Pinpoint the cell where the given text exists, returning its [x, y] midpoint coordinate. 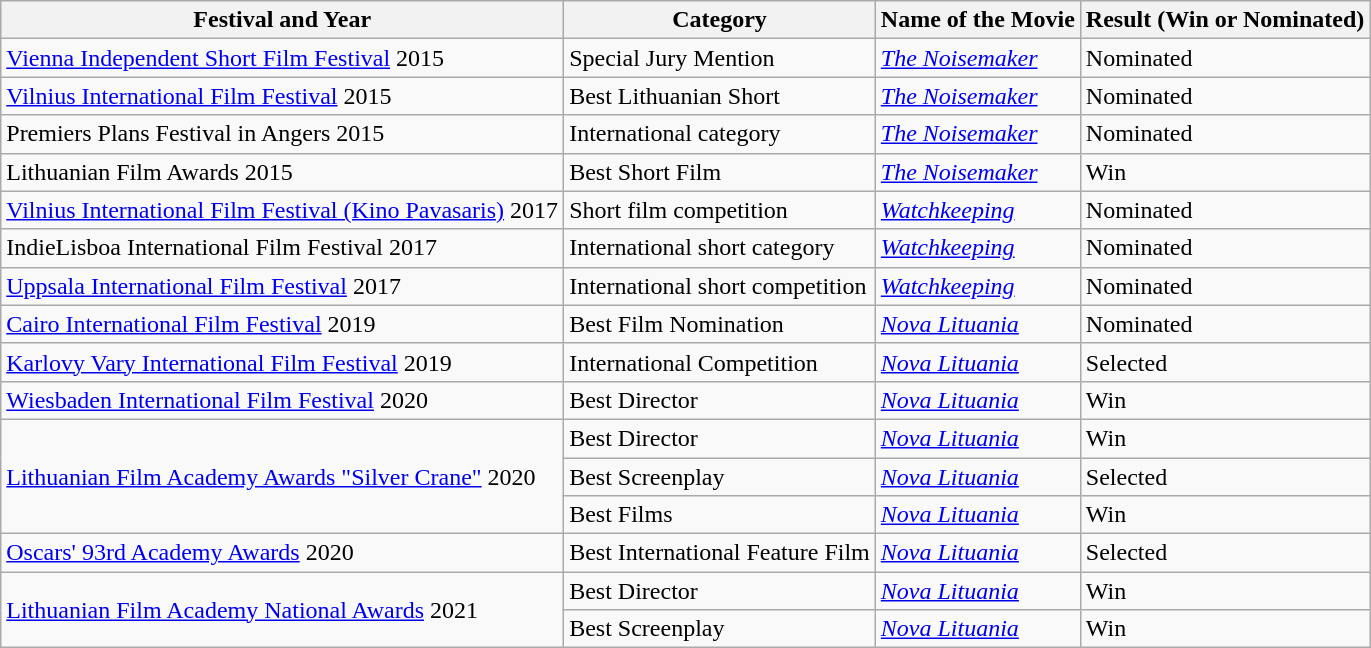
International short category [720, 248]
Vienna Independent Short Film Festival 2015 [282, 58]
Festival and Year [282, 20]
Best Films [720, 515]
Category [720, 20]
Karlovy Vary International Film Festival 2019 [282, 362]
Uppsala International Film Festival 2017 [282, 286]
Best Film Nomination [720, 324]
Best International Feature Film [720, 553]
International Competition [720, 362]
Wiesbaden International Film Festival 2020 [282, 400]
Lithuanian Film Academy National Awards 2021 [282, 610]
Name of the Movie [978, 20]
Cairo International Film Festival 2019 [282, 324]
Oscars' 93rd Academy Awards 2020 [282, 553]
Lithuanian Film Awards 2015 [282, 172]
Premiers Plans Festival in Angers 2015 [282, 134]
IndieLisboa International Film Festival 2017 [282, 248]
Best Lithuanian Short [720, 96]
International short competition [720, 286]
Short film competition [720, 210]
Lithuanian Film Academy Awards "Silver Crane" 2020 [282, 476]
Vilnius International Film Festival 2015 [282, 96]
Best Short Film [720, 172]
Result (Win or Nominated) [1225, 20]
International category [720, 134]
Vilnius International Film Festival (Kino Pavasaris) 2017 [282, 210]
Special Jury Mention [720, 58]
